Output the (X, Y) coordinate of the center of the cell containing the given text.  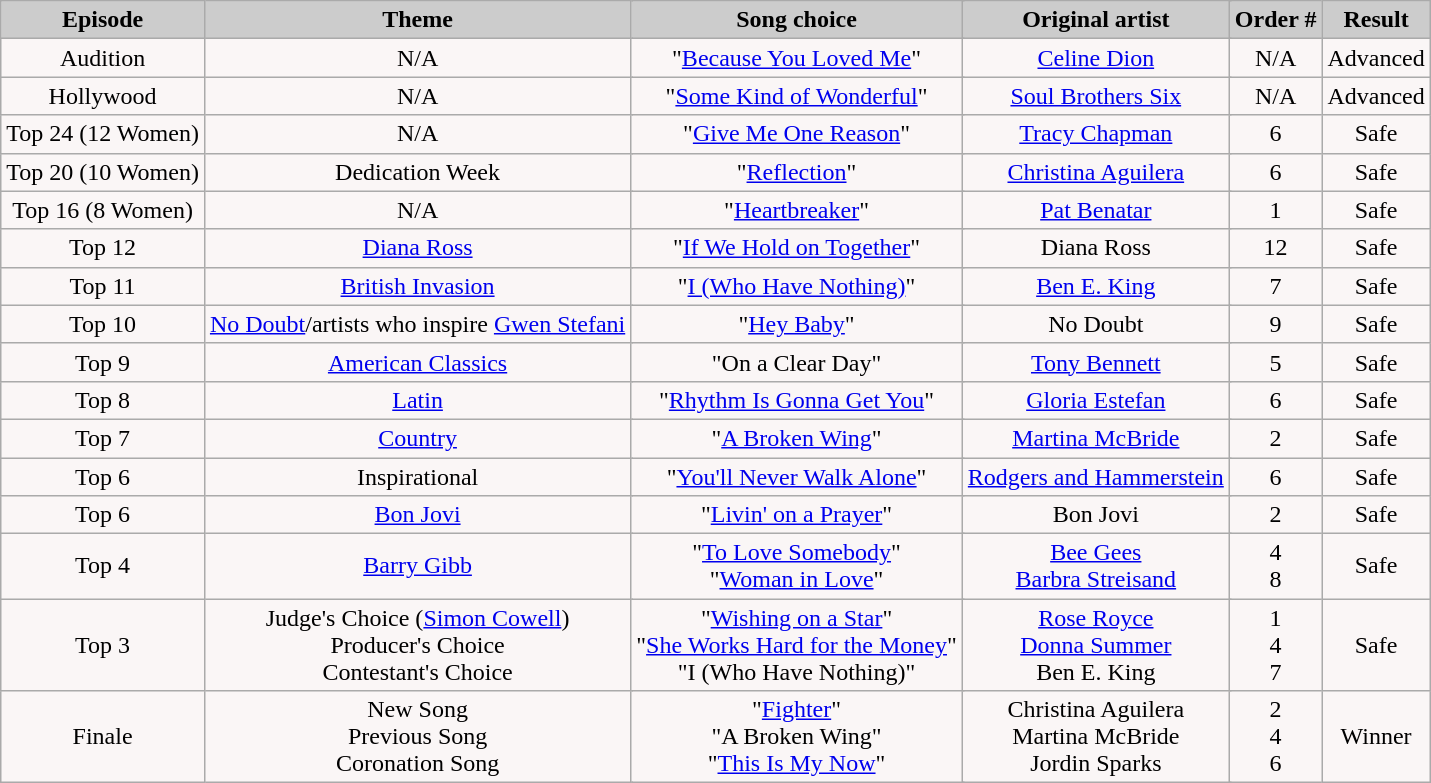
246 (1276, 737)
"Give Me One Reason" (797, 134)
Top 16 (8 Women) (103, 210)
"Heartbreaker" (797, 210)
Top 11 (103, 286)
Rose RoyceDonna SummerBen E. King (1096, 645)
Episode (103, 20)
Top 4 (103, 566)
12 (1276, 248)
"Rhythm Is Gonna Get You" (797, 400)
Top 7 (103, 438)
Gloria Estefan (1096, 400)
Order # (1276, 20)
No Doubt/artists who inspire Gwen Stefani (417, 324)
Tracy Chapman (1096, 134)
Top 8 (103, 400)
Song choice (797, 20)
9 (1276, 324)
Dedication Week (417, 172)
Top 20 (10 Women) (103, 172)
Latin (417, 400)
Top 10 (103, 324)
Judge's Choice (Simon Cowell)Producer's ChoiceContestant's Choice (417, 645)
Ben E. King (1096, 286)
Top 24 (12 Women) (103, 134)
Rodgers and Hammerstein (1096, 477)
Bee GeesBarbra Streisand (1096, 566)
Theme (417, 20)
British Invasion (417, 286)
Barry Gibb (417, 566)
"To Love Somebody""Woman in Love" (797, 566)
"Reflection" (797, 172)
Top 12 (103, 248)
48 (1276, 566)
Inspirational (417, 477)
"A Broken Wing" (797, 438)
Soul Brothers Six (1096, 96)
Tony Bennett (1096, 362)
Result (1376, 20)
"Fighter""A Broken Wing""This Is My Now" (797, 737)
Martina McBride (1096, 438)
Top 3 (103, 645)
7 (1276, 286)
Original artist (1096, 20)
Winner (1376, 737)
Celine Dion (1096, 58)
"I (Who Have Nothing)" (797, 286)
Hollywood (103, 96)
New SongPrevious SongCoronation Song (417, 737)
5 (1276, 362)
"Livin' on a Prayer" (797, 515)
"Hey Baby" (797, 324)
Christina AguileraMartina McBrideJordin Sparks (1096, 737)
1 (1276, 210)
"You'll Never Walk Alone" (797, 477)
"Some Kind of Wonderful" (797, 96)
"On a Clear Day" (797, 362)
"If We Hold on Together" (797, 248)
Top 9 (103, 362)
Pat Benatar (1096, 210)
"Because You Loved Me" (797, 58)
No Doubt (1096, 324)
Finale (103, 737)
Audition (103, 58)
"Wishing on a Star""She Works Hard for the Money""I (Who Have Nothing)" (797, 645)
Christina Aguilera (1096, 172)
147 (1276, 645)
Country (417, 438)
American Classics (417, 362)
